Return [X, Y] of the center of cell containing provided text 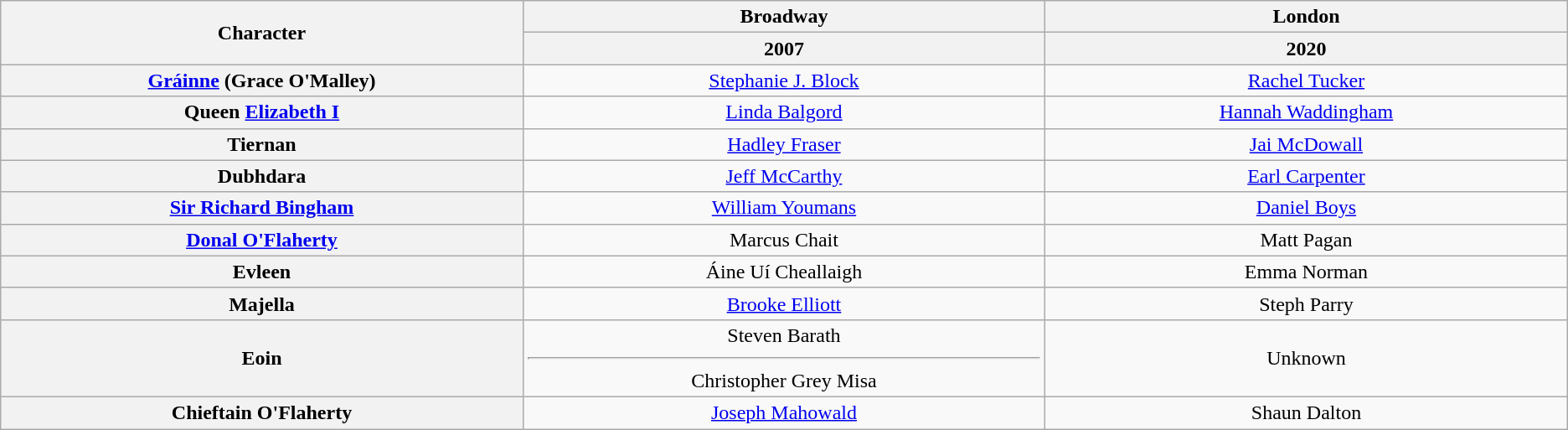
Queen Elizabeth I [261, 112]
Marcus Chait [784, 240]
Hadley Fraser [784, 144]
Broadway [784, 17]
Joseph Mahowald [784, 412]
Hannah Waddingham [1307, 112]
Steven BarathChristopher Grey Misa [784, 358]
2020 [1307, 49]
Sir Richard Bingham [261, 208]
Áine Uí Cheallaigh [784, 272]
Earl Carpenter [1307, 176]
Steph Parry [1307, 303]
Jeff McCarthy [784, 176]
Rachel Tucker [1307, 80]
Daniel Boys [1307, 208]
Jai McDowall [1307, 144]
Eoin [261, 358]
Brooke Elliott [784, 303]
Emma Norman [1307, 272]
Donal O'Flaherty [261, 240]
Chieftain O'Flaherty [261, 412]
Evleen [261, 272]
Stephanie J. Block [784, 80]
Dubhdara [261, 176]
Character [261, 33]
London [1307, 17]
Linda Balgord [784, 112]
2007 [784, 49]
Gráinne (Grace O'Malley) [261, 80]
Matt Pagan [1307, 240]
Unknown [1307, 358]
William Youmans [784, 208]
Shaun Dalton [1307, 412]
Majella [261, 303]
Tiernan [261, 144]
